Detect which cell encompasses the target text, then output its [X, Y] center coordinate. 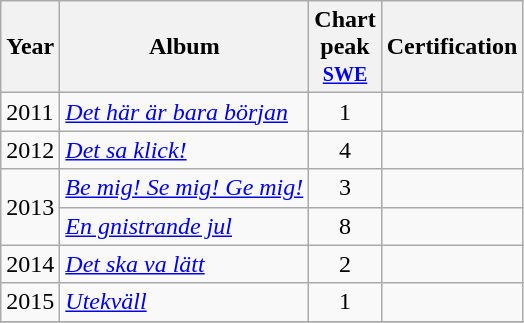
Album [184, 47]
Det här är bara början [184, 112]
2012 [30, 150]
2014 [30, 264]
2015 [30, 302]
Chart peakSWE [345, 47]
Utekväll [184, 302]
Det ska va lätt [184, 264]
Be mig! Se mig! Ge mig! [184, 188]
Year [30, 47]
8 [345, 226]
Det sa klick! [184, 150]
En gnistrande jul [184, 226]
2 [345, 264]
4 [345, 150]
3 [345, 188]
Certification [452, 47]
2013 [30, 207]
2011 [30, 112]
